Locate the cell with the specified text and output its (X, Y) center coordinate. 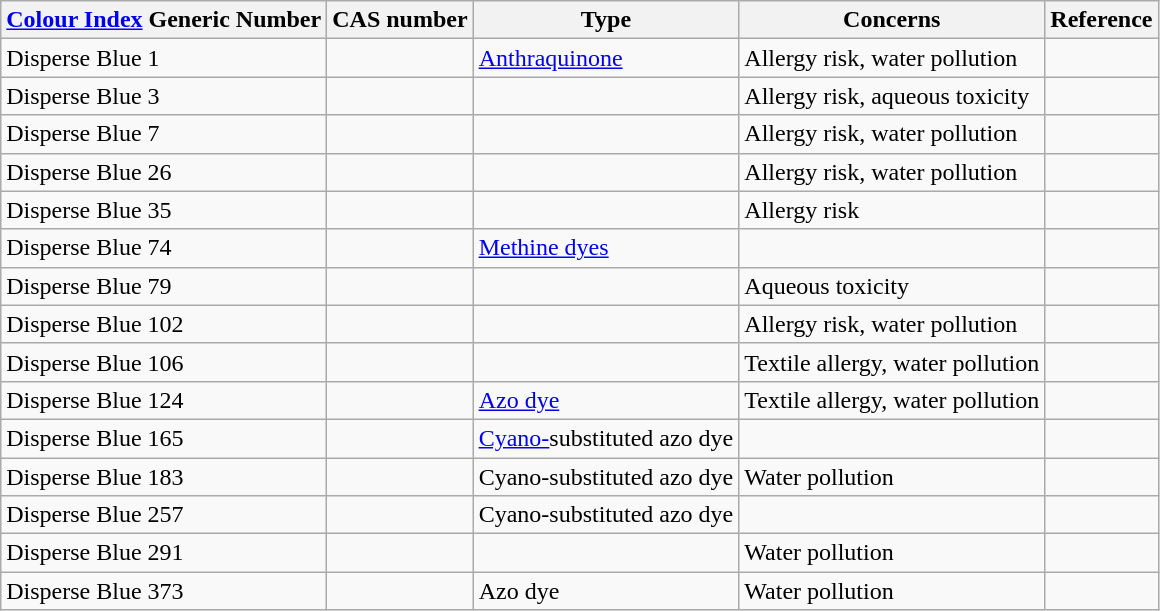
Disperse Blue 291 (164, 553)
Methine dyes (606, 248)
Disperse Blue 79 (164, 286)
Aqueous toxicity (892, 286)
Allergy risk (892, 210)
Disperse Blue 74 (164, 248)
Disperse Blue 3 (164, 96)
Disperse Blue 7 (164, 134)
Disperse Blue 257 (164, 515)
Disperse Blue 26 (164, 172)
CAS number (400, 20)
Disperse Blue 102 (164, 324)
Colour Index Generic Number (164, 20)
Disperse Blue 106 (164, 362)
Disperse Blue 1 (164, 58)
Disperse Blue 183 (164, 477)
Type (606, 20)
Reference (1102, 20)
Allergy risk, aqueous toxicity (892, 96)
Disperse Blue 124 (164, 400)
Disperse Blue 165 (164, 438)
Disperse Blue 373 (164, 591)
Concerns (892, 20)
Anthraquinone (606, 58)
Disperse Blue 35 (164, 210)
